Scan for the cell matching the given text and deliver its (X, Y) coordinate at center. 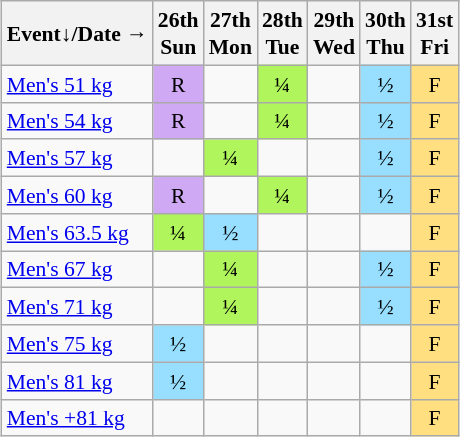
Men's 67 kg (78, 268)
27thMon (230, 33)
Men's 54 kg (78, 120)
31stFri (434, 33)
Men's 75 kg (78, 344)
Men's +81 kg (78, 418)
29thWed (334, 33)
Men's 60 kg (78, 194)
Men's 51 kg (78, 84)
Event↓/Date → (78, 33)
Men's 81 kg (78, 380)
Men's 71 kg (78, 306)
28thTue (282, 33)
Men's 63.5 kg (78, 232)
Men's 57 kg (78, 158)
30thThu (386, 33)
26thSun (178, 33)
